Return (x, y) of the center of cell containing provided text 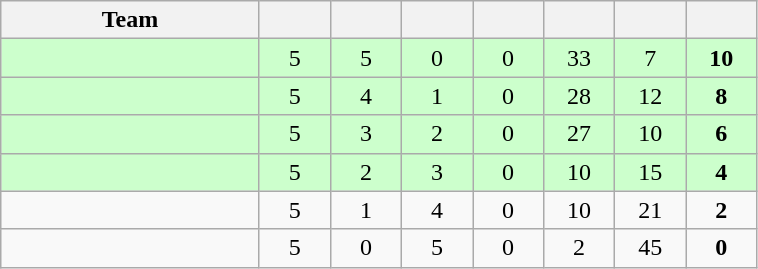
15 (650, 172)
8 (722, 96)
21 (650, 210)
6 (722, 134)
33 (580, 58)
12 (650, 96)
28 (580, 96)
45 (650, 248)
7 (650, 58)
Team (130, 20)
27 (580, 134)
